Capture the cell that displays the provided text and extract its [X, Y] central coordinate. 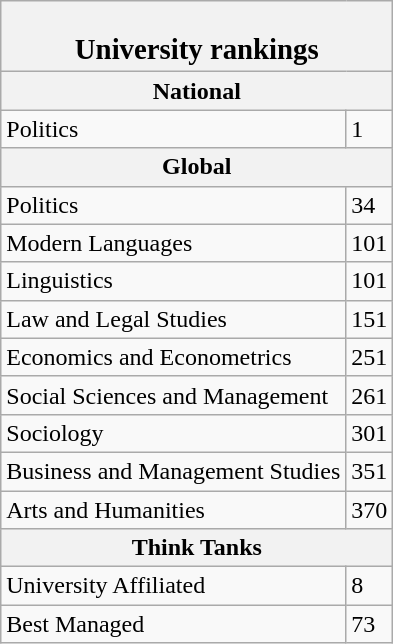
261 [370, 395]
Economics and Econometrics [174, 357]
Linguistics [174, 281]
Modern Languages [174, 243]
301 [370, 433]
351 [370, 471]
34 [370, 205]
251 [370, 357]
University Affiliated [174, 586]
Best Managed [174, 624]
1 [370, 129]
Sociology [174, 433]
Business and Management Studies [174, 471]
Social Sciences and Management [174, 395]
Law and Legal Studies [174, 319]
National [197, 91]
370 [370, 509]
Global [197, 167]
University rankings [197, 36]
Arts and Humanities [174, 509]
8 [370, 586]
151 [370, 319]
73 [370, 624]
Think Tanks [197, 548]
